Locate the cell with the specified text and output its (X, Y) center coordinate. 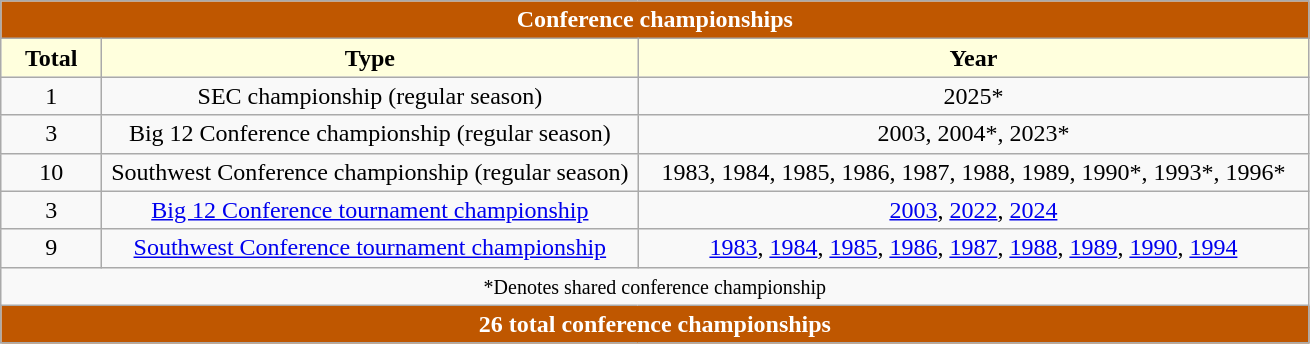
Southwest Conference tournament championship (370, 248)
Southwest Conference championship (regular season) (370, 172)
Year (974, 58)
Big 12 Conference championship (regular season) (370, 134)
SEC championship (regular season) (370, 96)
2003, 2004*, 2023* (974, 134)
1 (52, 96)
2025* (974, 96)
Type (370, 58)
Big 12 Conference tournament championship (370, 210)
1983, 1984, 1985, 1986, 1987, 1988, 1989, 1990, 1994 (974, 248)
26 total conference championships (655, 324)
1983, 1984, 1985, 1986, 1987, 1988, 1989, 1990*, 1993*, 1996* (974, 172)
Conference championships (655, 20)
*Denotes shared conference championship (655, 286)
10 (52, 172)
2003, 2022, 2024 (974, 210)
9 (52, 248)
Total (52, 58)
